Capture the cell that displays the provided text and extract its [x, y] central coordinate. 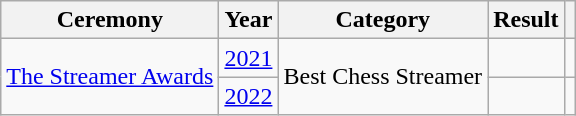
Best Chess Streamer [383, 77]
2021 [248, 58]
2022 [248, 96]
Result [526, 20]
Ceremony [110, 20]
Year [248, 20]
The Streamer Awards [110, 77]
Category [383, 20]
